For the text-containing cell, return its midpoint in [X, Y] coordinate format. 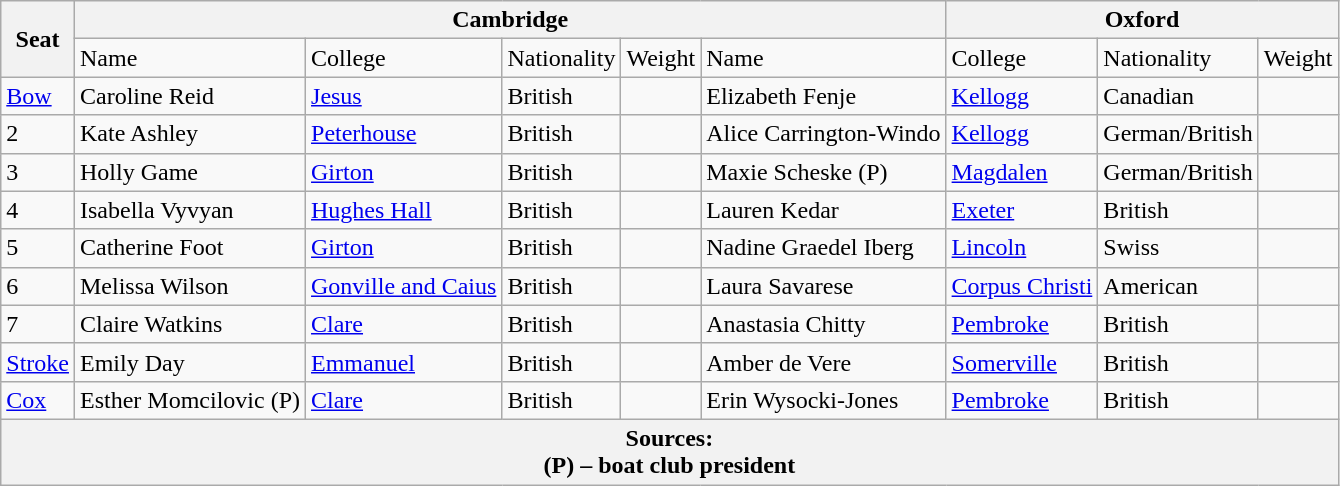
Kate Ashley [190, 134]
Alice Carrington-Windo [824, 134]
Seat [38, 39]
2 [38, 134]
Exeter [1022, 210]
Amber de Vere [824, 362]
Gonville and Caius [404, 286]
5 [38, 248]
4 [38, 210]
Anastasia Chitty [824, 324]
Stroke [38, 362]
Lincoln [1022, 248]
Holly Game [190, 172]
Magdalen [1022, 172]
Caroline Reid [190, 96]
Sources:(P) – boat club president [670, 452]
Corpus Christi [1022, 286]
7 [38, 324]
Cox [38, 400]
Nadine Graedel Iberg [824, 248]
Lauren Kedar [824, 210]
Swiss [1178, 248]
Emmanuel [404, 362]
Emily Day [190, 362]
Elizabeth Fenje [824, 96]
Isabella Vyvyan [190, 210]
Esther Momcilovic (P) [190, 400]
Laura Savarese [824, 286]
6 [38, 286]
American [1178, 286]
3 [38, 172]
Oxford [1142, 20]
Erin Wysocki-Jones [824, 400]
Peterhouse [404, 134]
Jesus [404, 96]
Maxie Scheske (P) [824, 172]
Canadian [1178, 96]
Cambridge [510, 20]
Claire Watkins [190, 324]
Catherine Foot [190, 248]
Bow [38, 96]
Melissa Wilson [190, 286]
Hughes Hall [404, 210]
Somerville [1022, 362]
